Detect which cell encompasses the target text, then output its [x, y] center coordinate. 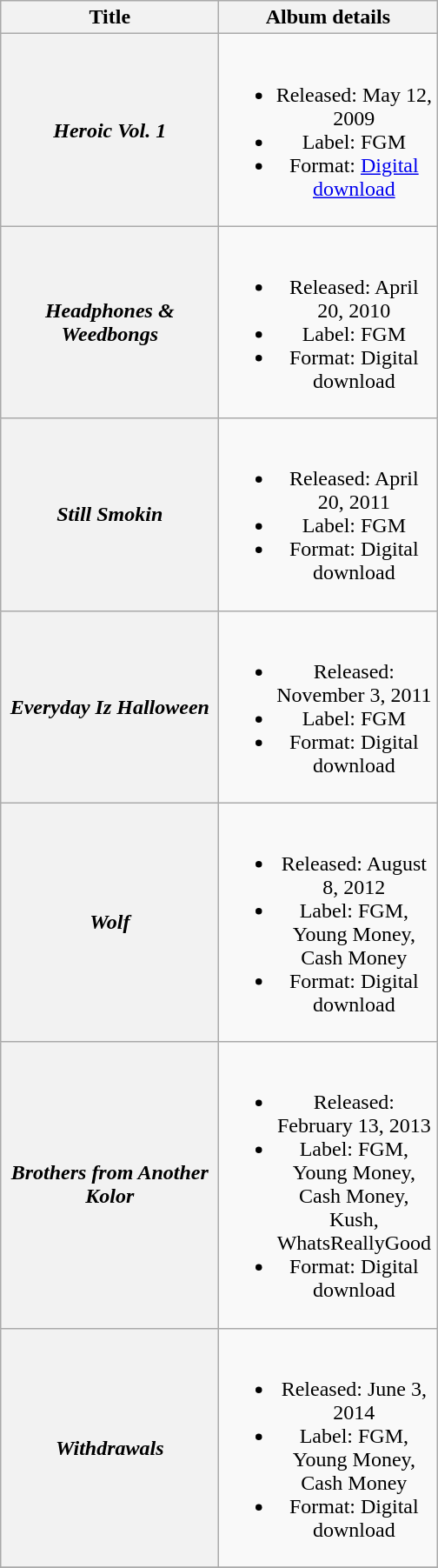
Headphones & Weedbongs [109, 322]
Still Smokin [109, 515]
Released: February 13, 2013Label: FGM, Young Money, Cash Money, Kush, WhatsReallyGoodFormat: Digital download [328, 1184]
Wolf [109, 922]
Everyday Iz Halloween [109, 706]
Released: November 3, 2011Label: FGMFormat: Digital download [328, 706]
Released: May 12, 2009Label: FGMFormat: Digital download [328, 130]
Released: August 8, 2012Label: FGM, Young Money, Cash MoneyFormat: Digital download [328, 922]
Brothers from Another Kolor [109, 1184]
Heroic Vol. 1 [109, 130]
Album details [328, 17]
Released: June 3, 2014Label: FGM, Young Money, Cash MoneyFormat: Digital download [328, 1447]
Title [109, 17]
Released: April 20, 2011Label: FGMFormat: Digital download [328, 515]
Withdrawals [109, 1447]
Released: April 20, 2010Label: FGMFormat: Digital download [328, 322]
